Extract the (X, Y) coordinate from the center of the cell holding the provided text.  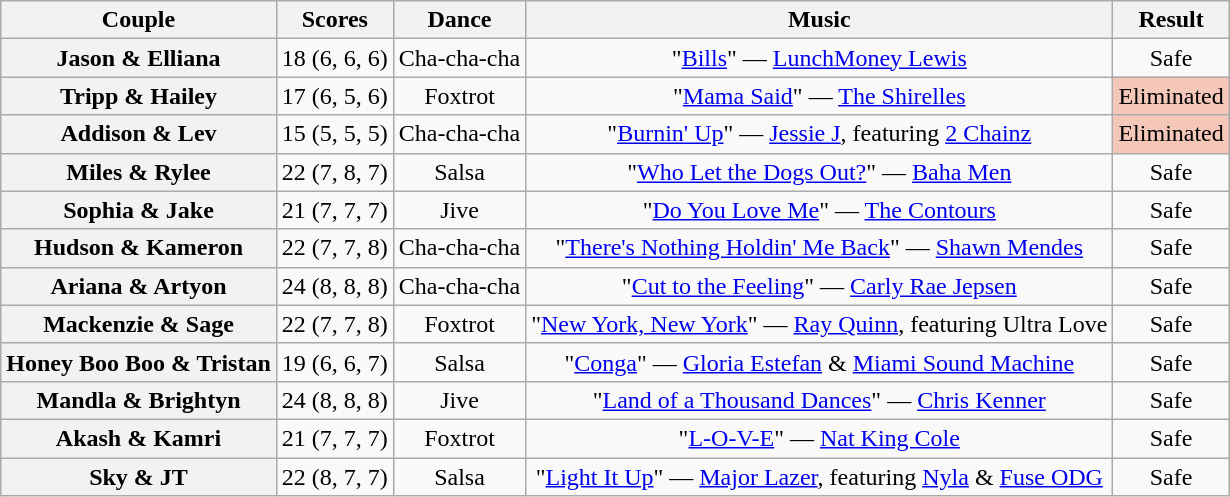
22 (8, 7, 7) (334, 477)
"Burnin' Up" — Jessie J, featuring 2 Chainz (820, 134)
Akash & Kamri (139, 438)
Sophia & Jake (139, 210)
Hudson & Kameron (139, 248)
15 (5, 5, 5) (334, 134)
Scores (334, 20)
"Cut to the Feeling" — Carly Rae Jepsen (820, 286)
Jason & Elliana (139, 58)
19 (6, 6, 7) (334, 362)
"There's Nothing Holdin' Me Back" — Shawn Mendes (820, 248)
Miles & Rylee (139, 172)
"Bills" — LunchMoney Lewis (820, 58)
Addison & Lev (139, 134)
Ariana & Artyon (139, 286)
22 (7, 8, 7) (334, 172)
"New York, New York" — Ray Quinn, featuring Ultra Love (820, 324)
Dance (459, 20)
"Land of a Thousand Dances" — Chris Kenner (820, 400)
"Who Let the Dogs Out?" — Baha Men (820, 172)
Sky & JT (139, 477)
Result (1171, 20)
18 (6, 6, 6) (334, 58)
Honey Boo Boo & Tristan (139, 362)
"Do You Love Me" — The Contours (820, 210)
"Light It Up" — Major Lazer, featuring Nyla & Fuse ODG (820, 477)
"L-O-V-E" — Nat King Cole (820, 438)
Mandla & Brightyn (139, 400)
Couple (139, 20)
"Conga" — Gloria Estefan & Miami Sound Machine (820, 362)
"Mama Said" — The Shirelles (820, 96)
Tripp & Hailey (139, 96)
17 (6, 5, 6) (334, 96)
Mackenzie & Sage (139, 324)
Music (820, 20)
